Determine the (x, y) coordinate at the center of the cell enclosing the given text.  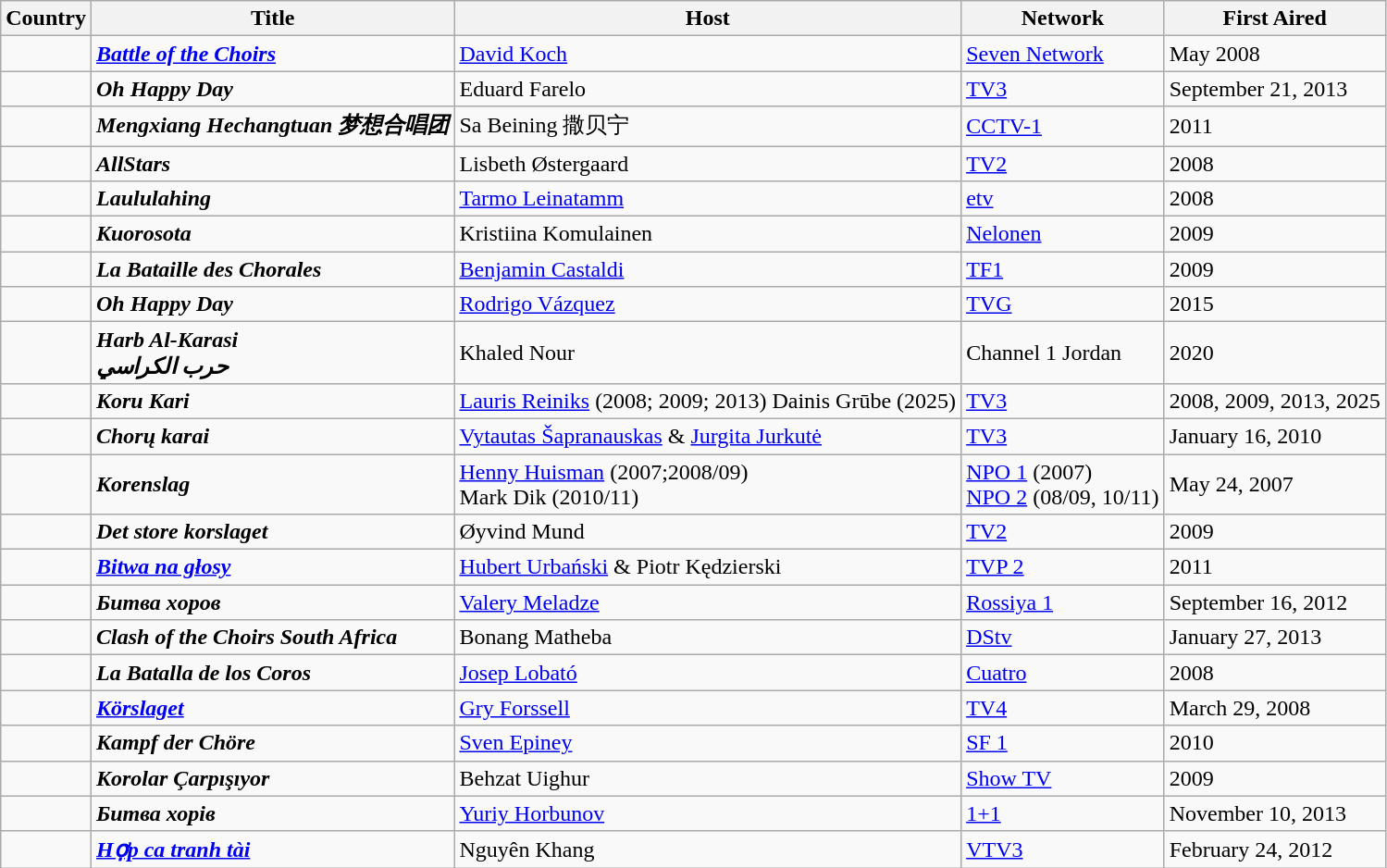
VTV3 (1063, 849)
February 24, 2012 (1275, 849)
Host (708, 19)
Benjamin Castaldi (708, 269)
November 10, 2013 (1275, 813)
Network (1063, 19)
Bitwa na głosy (272, 567)
Körslaget (272, 708)
Battle of the Choirs (272, 54)
Kristiina Komulainen (708, 234)
Eduard Farelo (708, 89)
Sven Epiney (708, 743)
Bonang Matheba (708, 638)
Chorų karai (272, 436)
Henny Huisman (2007;2008/09)Mark Dik (2010/11) (708, 483)
May 24, 2007 (1275, 483)
Tarmo Leinatamm (708, 199)
Josep Lobató (708, 673)
Behzat Uighur (708, 778)
TVP 2 (1063, 567)
Valery Meladze (708, 602)
Title (272, 19)
Битва хорів (272, 813)
Nelonen (1063, 234)
Vytautas Šapranauskas & Jurgita Jurkutė (708, 436)
Hubert Urbański & Piotr Kędzierski (708, 567)
TVG (1063, 304)
Kuorosota (272, 234)
etv (1063, 199)
2020 (1275, 353)
Rossiya 1 (1063, 602)
January 16, 2010 (1275, 436)
January 27, 2013 (1275, 638)
2015 (1275, 304)
Lauris Reiniks (2008; 2009; 2013) Dainis Grūbe (2025) (708, 401)
Yuriy Horbunov (708, 813)
Clash of the Choirs South Africa (272, 638)
TF1 (1063, 269)
SF 1 (1063, 743)
Cuatro (1063, 673)
Øyvind Mund (708, 532)
Laululahing (272, 199)
Nguyên Khang (708, 849)
Lisbeth Østergaard (708, 164)
Rodrigo Vázquez (708, 304)
Sa Beining 撒贝宁 (708, 126)
September 16, 2012 (1275, 602)
Битва хopов (272, 602)
Hợp ca tranh tài (272, 849)
Khaled Nour (708, 353)
First Aired (1275, 19)
Channel 1 Jordan (1063, 353)
Det store korslaget (272, 532)
Country (46, 19)
David Koch (708, 54)
AllStars (272, 164)
Korolar Çarpışıyor (272, 778)
Seven Network (1063, 54)
Kampf der Chöre (272, 743)
Show TV (1063, 778)
Korenslag (272, 483)
La Bataille des Chorales (272, 269)
DStv (1063, 638)
1+1 (1063, 813)
La Batalla de los Coros (272, 673)
2008, 2009, 2013, 2025 (1275, 401)
Gry Forssell (708, 708)
CCTV-1 (1063, 126)
September 21, 2013 (1275, 89)
2010 (1275, 743)
Harb Al-Karasiحرب الكراسي (272, 353)
May 2008 (1275, 54)
Mengxiang Hechangtuan 梦想合唱团 (272, 126)
Koru Kari (272, 401)
TV4 (1063, 708)
NPO 1 (2007)NPO 2 (08/09, 10/11) (1063, 483)
March 29, 2008 (1275, 708)
